Identify which cell holds the provided text, then report its [X, Y] central coordinate. 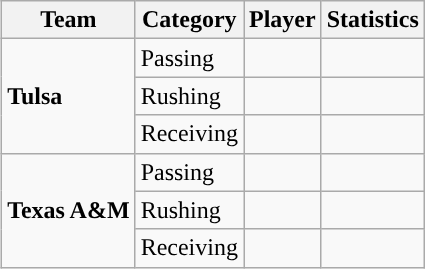
Player [283, 20]
Team [69, 20]
Texas A&M [69, 210]
Category [189, 20]
Statistics [372, 20]
Tulsa [69, 96]
